Determine the [X, Y] coordinate at the center of the cell enclosing the given text.  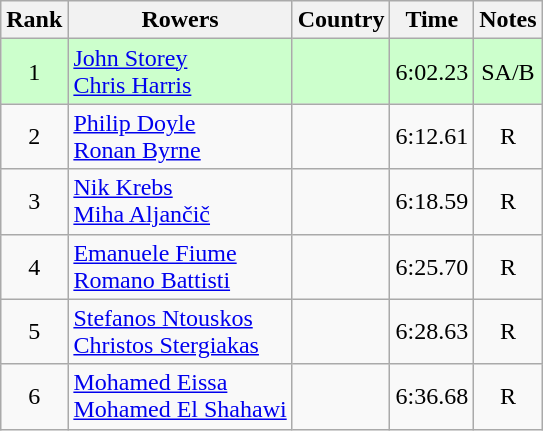
Stefanos NtouskosChristos Stergiakas [180, 332]
Nik KrebsMiha Aljančič [180, 202]
6:02.23 [432, 72]
John StoreyChris Harris [180, 72]
Rowers [180, 20]
SA/B [508, 72]
6:36.68 [432, 396]
4 [34, 266]
1 [34, 72]
3 [34, 202]
Time [432, 20]
Philip DoyleRonan Byrne [180, 136]
Notes [508, 20]
Mohamed EissaMohamed El Shahawi [180, 396]
Rank [34, 20]
Emanuele FiumeRomano Battisti [180, 266]
5 [34, 332]
2 [34, 136]
6 [34, 396]
6:12.61 [432, 136]
Country [341, 20]
6:28.63 [432, 332]
6:25.70 [432, 266]
6:18.59 [432, 202]
